Pinpoint the cell where the given text exists, returning its [x, y] midpoint coordinate. 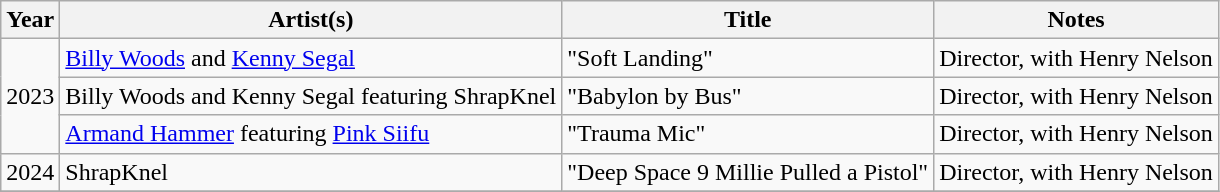
"Deep Space 9 Millie Pulled a Pistol" [748, 172]
Notes [1076, 20]
"Soft Landing" [748, 58]
Billy Woods and Kenny Segal featuring ShrapKnel [311, 96]
Year [30, 20]
2023 [30, 96]
2024 [30, 172]
Billy Woods and Kenny Segal [311, 58]
Title [748, 20]
Artist(s) [311, 20]
"Trauma Mic" [748, 134]
Armand Hammer featuring Pink Siifu [311, 134]
ShrapKnel [311, 172]
"Babylon by Bus" [748, 96]
